Determine the (X, Y) coordinate at the center of the cell enclosing the given text.  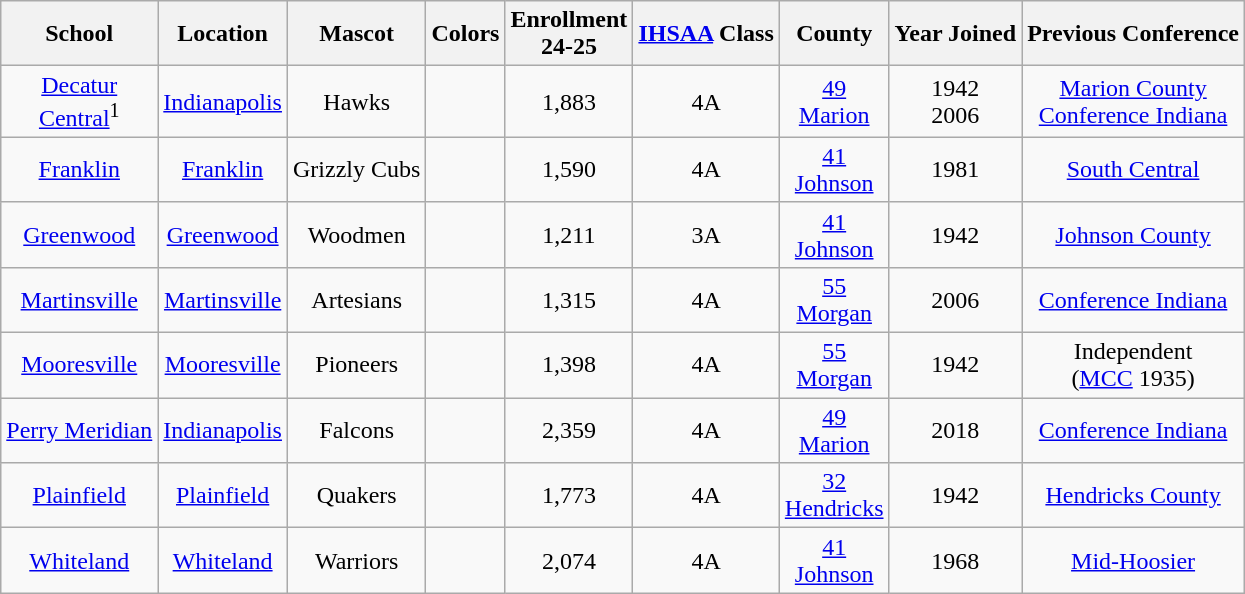
1,398 (569, 366)
2018 (956, 430)
1,211 (569, 234)
IHSAA Class (706, 34)
Enrollment 24-25 (569, 34)
South Central (1134, 170)
Mid-Hoosier (1134, 560)
Independent(MCC 1935) (1134, 366)
Location (223, 34)
Falcons (356, 430)
1,590 (569, 170)
1968 (956, 560)
Colors (466, 34)
Hawks (356, 102)
Pioneers (356, 366)
Woodmen (356, 234)
Year Joined (956, 34)
Grizzly Cubs (356, 170)
1,773 (569, 496)
3A (706, 234)
2,074 (569, 560)
19422006 (956, 102)
2,359 (569, 430)
School (80, 34)
County (834, 34)
Warriors (356, 560)
1,315 (569, 300)
Decatur Central1 (80, 102)
Artesians (356, 300)
1981 (956, 170)
1,883 (569, 102)
Quakers (356, 496)
Perry Meridian (80, 430)
Johnson County (1134, 234)
Hendricks County (1134, 496)
2006 (956, 300)
Previous Conference (1134, 34)
32 Hendricks (834, 496)
Marion CountyConference Indiana (1134, 102)
Mascot (356, 34)
